Output the (X, Y) coordinate of the center of the cell containing the given text.  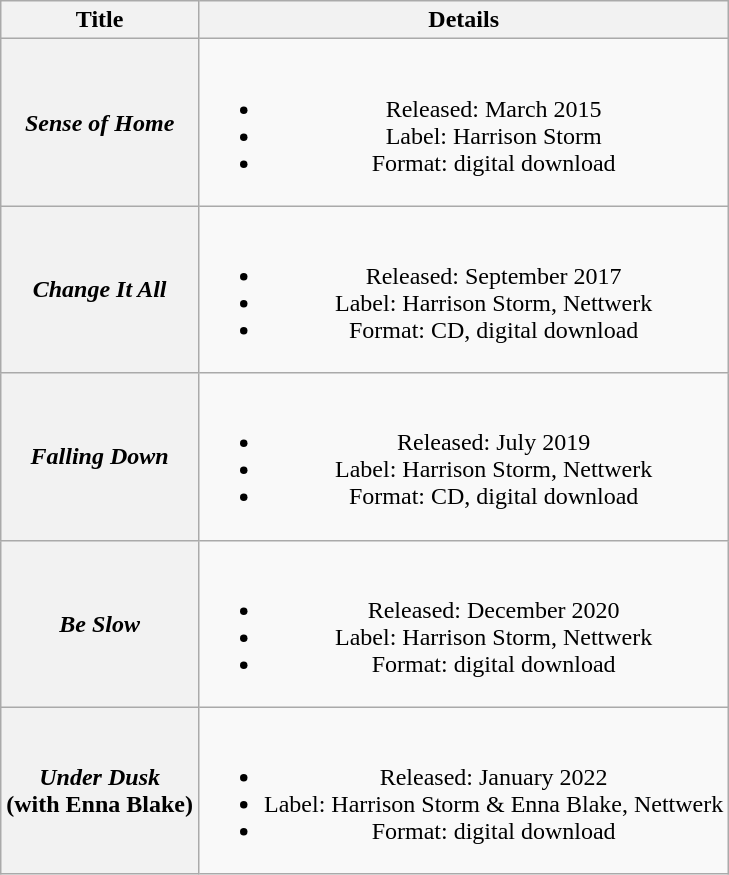
Released: March 2015Label: Harrison StormFormat: digital download (464, 122)
Title (100, 20)
Change It All (100, 290)
Released: December 2020Label: Harrison Storm, NettwerkFormat: digital download (464, 624)
Released: January 2022Label: Harrison Storm & Enna Blake, NettwerkFormat: digital download (464, 790)
Under Dusk (with Enna Blake) (100, 790)
Details (464, 20)
Be Slow (100, 624)
Released: September 2017Label: Harrison Storm, NettwerkFormat: CD, digital download (464, 290)
Released: July 2019Label: Harrison Storm, NettwerkFormat: CD, digital download (464, 456)
Falling Down (100, 456)
Sense of Home (100, 122)
